Return the [x, y] coordinate for the center point of the cell that contains the specified text.  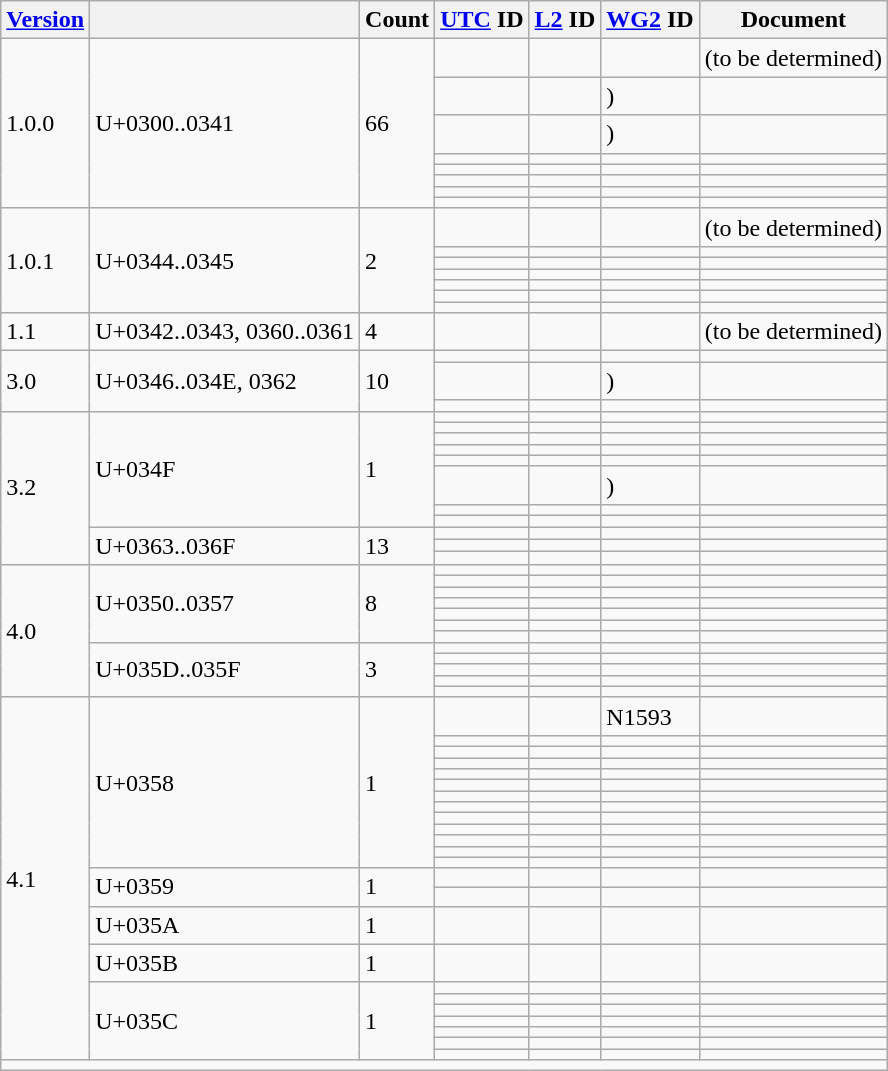
8 [398, 604]
U+0363..036F [225, 545]
UTC ID [482, 20]
U+0358 [225, 782]
3.0 [46, 381]
Count [398, 20]
U+0346..034E, 0362 [225, 381]
U+0344..0345 [225, 260]
U+0342..0343, 0360..0361 [225, 332]
U+035C [225, 1020]
U+035D..035F [225, 670]
13 [398, 545]
U+0350..0357 [225, 604]
4.1 [46, 878]
1.1 [46, 332]
U+0359 [225, 887]
66 [398, 124]
4.0 [46, 632]
U+034F [225, 469]
3.2 [46, 488]
Document [793, 20]
1.0.0 [46, 124]
Version [46, 20]
2 [398, 260]
N1593 [650, 716]
1.0.1 [46, 260]
4 [398, 332]
10 [398, 381]
L2 ID [565, 20]
U+035B [225, 963]
3 [398, 670]
U+035A [225, 925]
WG2 ID [650, 20]
U+0300..0341 [225, 124]
